Output the (X, Y) coordinate of the center of the cell containing the given text.  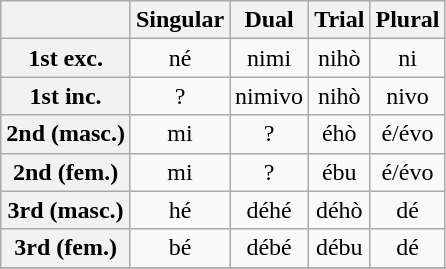
nivo (408, 96)
3rd (fem.) (66, 248)
Trial (340, 20)
débu (340, 248)
Singular (180, 20)
2nd (fem.) (66, 172)
hé (180, 210)
bé (180, 248)
1st inc. (66, 96)
débé (270, 248)
ni (408, 58)
déhò (340, 210)
2nd (masc.) (66, 134)
1st exc. (66, 58)
déhé (270, 210)
nimi (270, 58)
Plural (408, 20)
Dual (270, 20)
nimivo (270, 96)
né (180, 58)
3rd (masc.) (66, 210)
éhò (340, 134)
ébu (340, 172)
